Scan for the cell matching the given text and deliver its [X, Y] coordinate at center. 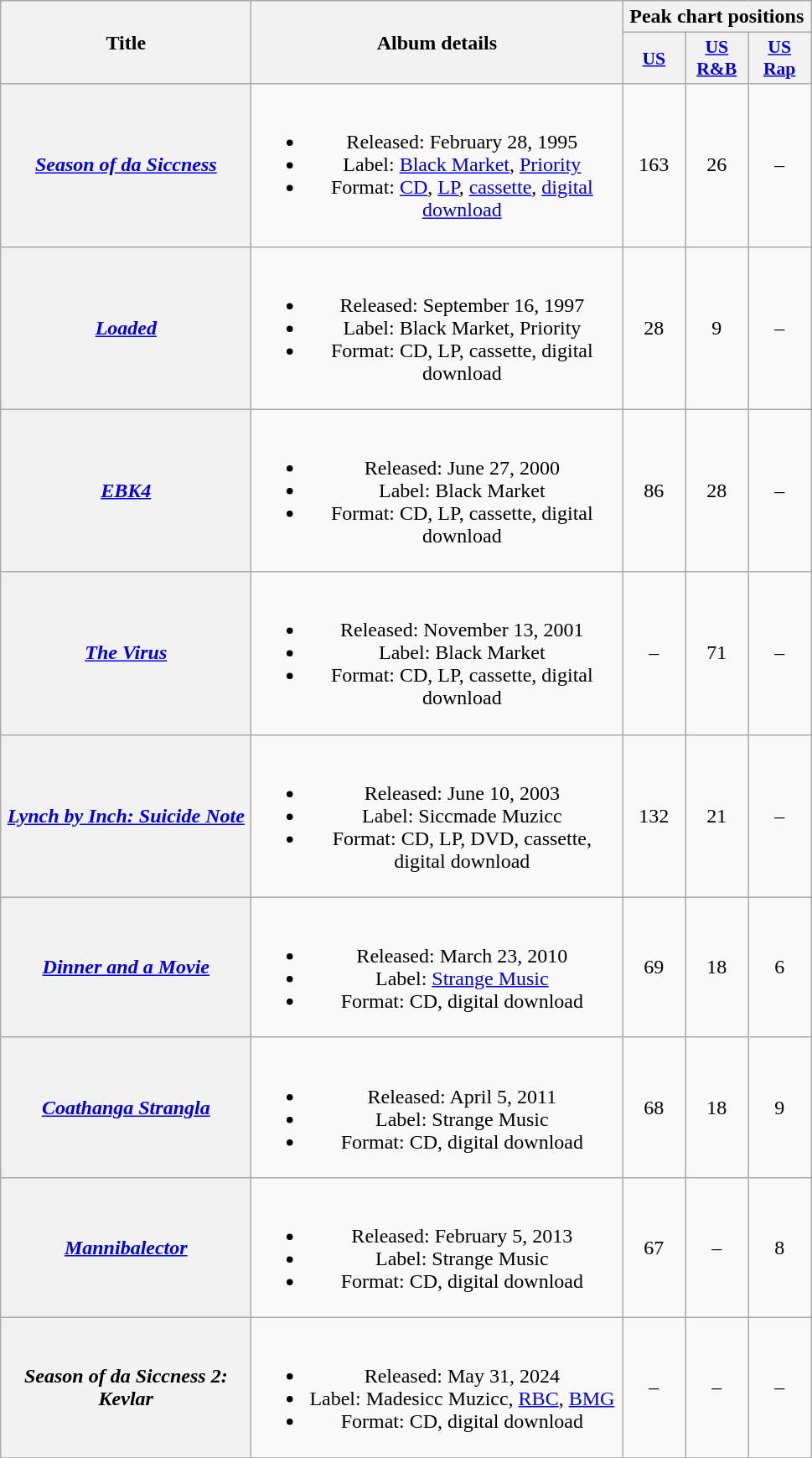
6 [779, 968]
Released: November 13, 2001Label: Black MarketFormat: CD, LP, cassette, digital download [437, 653]
Mannibalector [126, 1248]
Dinner and a Movie [126, 968]
Released: May 31, 2024Label: Madesicc Muzicc, RBC, BMGFormat: CD, digital download [437, 1387]
Lynch by Inch: Suicide Note [126, 816]
US [654, 59]
Loaded [126, 328]
Season of da Siccness [126, 165]
Album details [437, 42]
Released: June 27, 2000Label: Black MarketFormat: CD, LP, cassette, digital download [437, 490]
Title [126, 42]
Peak chart positions [717, 17]
Released: September 16, 1997Label: Black Market, PriorityFormat: CD, LP, cassette, digital download [437, 328]
Season of da Siccness 2: Kevlar [126, 1387]
71 [717, 653]
68 [654, 1107]
Released: June 10, 2003Label: Siccmade MuziccFormat: CD, LP, DVD, cassette, digital download [437, 816]
The Virus [126, 653]
Released: February 5, 2013Label: Strange MusicFormat: CD, digital download [437, 1248]
EBK4 [126, 490]
8 [779, 1248]
Released: February 28, 1995Label: Black Market, PriorityFormat: CD, LP, cassette, digital download [437, 165]
21 [717, 816]
Coathanga Strangla [126, 1107]
USRap [779, 59]
USR&B [717, 59]
67 [654, 1248]
69 [654, 968]
Released: April 5, 2011Label: Strange MusicFormat: CD, digital download [437, 1107]
Released: March 23, 2010Label: Strange MusicFormat: CD, digital download [437, 968]
86 [654, 490]
26 [717, 165]
163 [654, 165]
132 [654, 816]
